Identify which cell holds the provided text, then report its [X, Y] central coordinate. 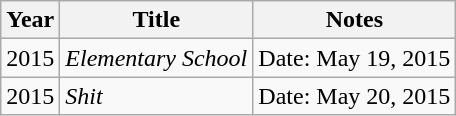
Year [30, 20]
Title [156, 20]
Date: May 19, 2015 [354, 58]
Elementary School [156, 58]
Notes [354, 20]
Date: May 20, 2015 [354, 96]
Shit [156, 96]
